Determine the [x, y] coordinate at the center of the cell enclosing the given text.  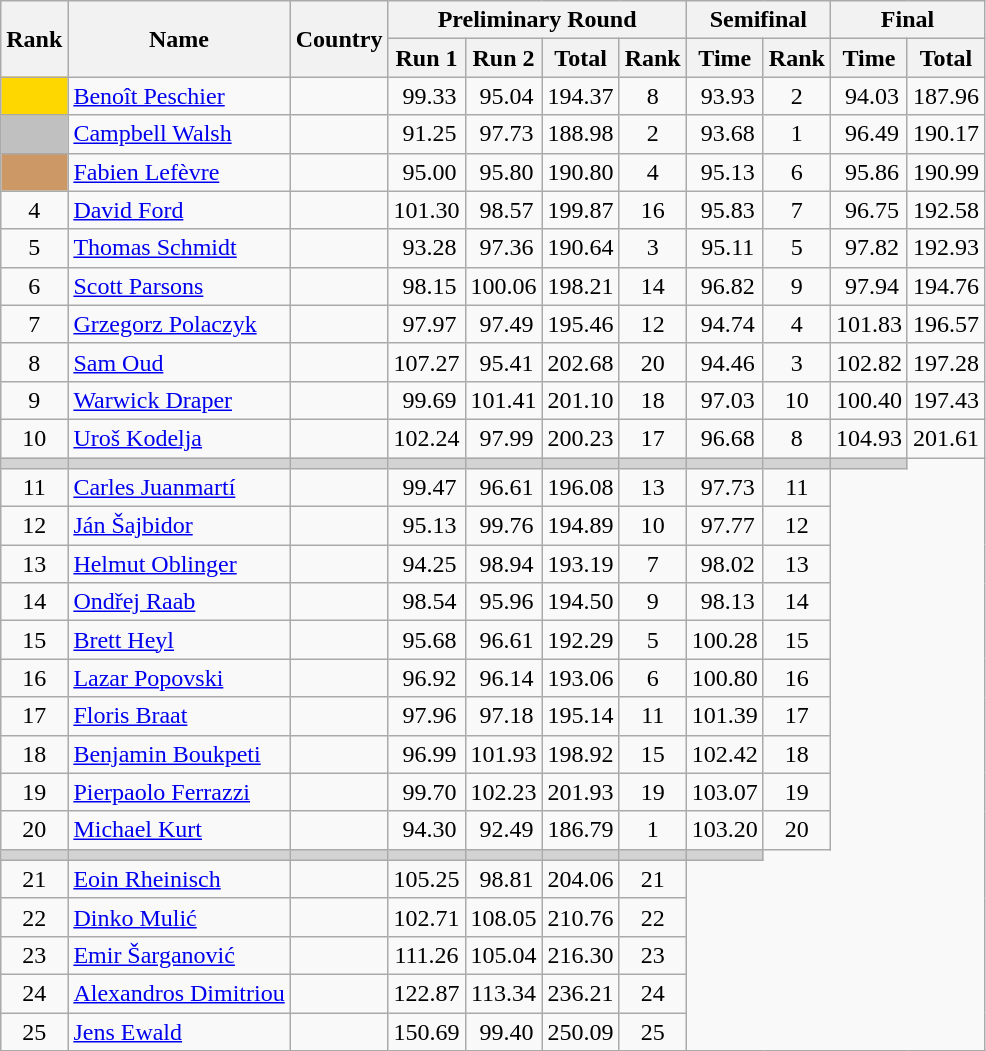
99.33 [426, 96]
Helmut Oblinger [179, 564]
Uroš Kodelja [179, 438]
Fabien Lefèvre [179, 172]
103.07 [724, 792]
95.68 [426, 640]
Warwick Draper [179, 400]
197.43 [946, 400]
Thomas Schmidt [179, 248]
210.76 [580, 917]
97.96 [426, 716]
101.83 [868, 324]
194.37 [580, 96]
95.96 [504, 602]
196.08 [580, 488]
94.46 [724, 362]
Dinko Mulić [179, 917]
96.75 [868, 210]
Michael Kurt [179, 830]
Scott Parsons [179, 286]
Eoin Rheinisch [179, 879]
93.28 [426, 248]
103.20 [724, 830]
Campbell Walsh [179, 134]
99.70 [426, 792]
97.94 [868, 286]
98.57 [504, 210]
104.93 [868, 438]
95.11 [724, 248]
95.00 [426, 172]
96.82 [724, 286]
Country [339, 39]
Ján Šajbidor [179, 526]
201.93 [580, 792]
97.36 [504, 248]
190.64 [580, 248]
Final [907, 20]
98.94 [504, 564]
94.03 [868, 96]
96.14 [504, 678]
99.47 [426, 488]
Pierpaolo Ferrazzi [179, 792]
96.68 [724, 438]
202.68 [580, 362]
95.80 [504, 172]
98.02 [724, 564]
97.82 [868, 248]
98.54 [426, 602]
Emir Šarganović [179, 955]
Name [179, 39]
190.17 [946, 134]
100.80 [724, 678]
96.49 [868, 134]
98.13 [724, 602]
Benjamin Boukpeti [179, 754]
95.04 [504, 96]
194.89 [580, 526]
95.86 [868, 172]
97.18 [504, 716]
187.96 [946, 96]
Benoît Peschier [179, 96]
122.87 [426, 993]
94.25 [426, 564]
100.28 [724, 640]
Floris Braat [179, 716]
190.99 [946, 172]
96.99 [426, 754]
200.23 [580, 438]
Grzegorz Polaczyk [179, 324]
108.05 [504, 917]
92.49 [504, 830]
102.23 [504, 792]
198.92 [580, 754]
Semifinal [758, 20]
102.42 [724, 754]
100.06 [504, 286]
Alexandros Dimitriou [179, 993]
93.68 [724, 134]
Ondřej Raab [179, 602]
98.15 [426, 286]
192.29 [580, 640]
250.09 [580, 1031]
97.03 [724, 400]
93.93 [724, 96]
188.98 [580, 134]
194.76 [946, 286]
193.19 [580, 564]
Jens Ewald [179, 1031]
190.80 [580, 172]
101.41 [504, 400]
Run 2 [504, 58]
201.61 [946, 438]
96.92 [426, 678]
99.69 [426, 400]
101.39 [724, 716]
101.93 [504, 754]
113.34 [504, 993]
195.46 [580, 324]
Run 1 [426, 58]
Sam Oud [179, 362]
97.77 [724, 526]
199.87 [580, 210]
105.25 [426, 879]
102.24 [426, 438]
102.82 [868, 362]
107.27 [426, 362]
Carles Juanmartí [179, 488]
99.76 [504, 526]
97.49 [504, 324]
99.40 [504, 1031]
194.50 [580, 602]
100.40 [868, 400]
94.30 [426, 830]
150.69 [426, 1031]
111.26 [426, 955]
204.06 [580, 879]
198.21 [580, 286]
91.25 [426, 134]
192.93 [946, 248]
192.58 [946, 210]
97.97 [426, 324]
101.30 [426, 210]
98.81 [504, 879]
Preliminary Round [537, 20]
Brett Heyl [179, 640]
193.06 [580, 678]
236.21 [580, 993]
197.28 [946, 362]
102.71 [426, 917]
97.99 [504, 438]
95.83 [724, 210]
David Ford [179, 210]
94.74 [724, 324]
186.79 [580, 830]
195.14 [580, 716]
Lazar Popovski [179, 678]
196.57 [946, 324]
105.04 [504, 955]
216.30 [580, 955]
95.41 [504, 362]
201.10 [580, 400]
